Extract the (x, y) coordinate from the center of the cell holding the provided text.  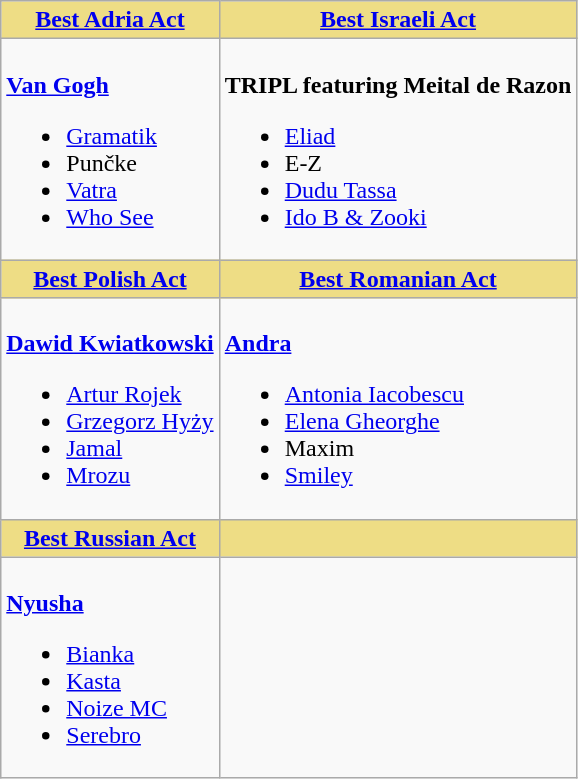
Best Romanian Act (398, 279)
Best Adria Act (110, 20)
AndraAntonia IacobescuElena GheorgheMaximSmiley (398, 408)
NyushaBiankaKastaNoize MCSerebro (110, 668)
TRIPL featuring Meital de RazonEliadE-ZDudu TassaIdo B & Zooki (398, 150)
Best Polish Act (110, 279)
Best Israeli Act (398, 20)
Dawid KwiatkowskiArtur RojekGrzegorz HyżyJamalMrozu (110, 408)
Van GoghGramatikPunčkeVatraWho See (110, 150)
Best Russian Act (110, 538)
